Extract the (X, Y) coordinate from the center of the cell holding the provided text.  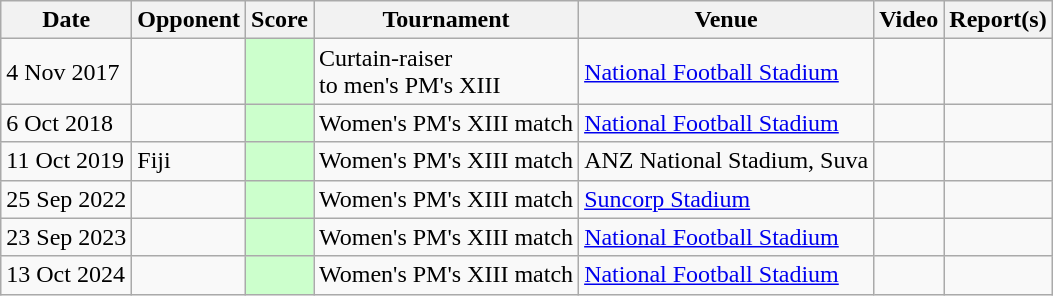
4 Nov 2017 (66, 72)
11 Oct 2019 (66, 161)
13 Oct 2024 (66, 275)
6 Oct 2018 (66, 123)
Video (909, 20)
Opponent (189, 20)
Tournament (446, 20)
23 Sep 2023 (66, 237)
Venue (726, 20)
Curtain-raiserto men's PM's XIII (446, 72)
Date (66, 20)
Score (280, 20)
Report(s) (998, 20)
Suncorp Stadium (726, 199)
Fiji (189, 161)
25 Sep 2022 (66, 199)
ANZ National Stadium, Suva (726, 161)
